Pinpoint the cell where the given text exists, returning its (X, Y) midpoint coordinate. 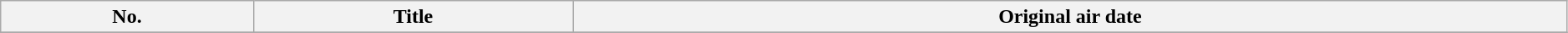
No. (127, 17)
Original air date (1071, 17)
Title (413, 17)
